Extract the (X, Y) coordinate from the center of the cell holding the provided text.  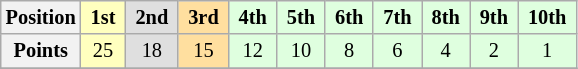
1 (547, 51)
3rd (203, 17)
Position (41, 17)
9th (494, 17)
1st (104, 17)
6 (397, 51)
4th (253, 17)
5th (301, 17)
10th (547, 17)
2 (494, 51)
18 (152, 51)
7th (397, 17)
2nd (152, 17)
8 (349, 51)
25 (104, 51)
8th (446, 17)
15 (203, 51)
10 (301, 51)
6th (349, 17)
4 (446, 51)
Points (41, 51)
12 (253, 51)
